Capture the cell that displays the provided text and extract its [x, y] central coordinate. 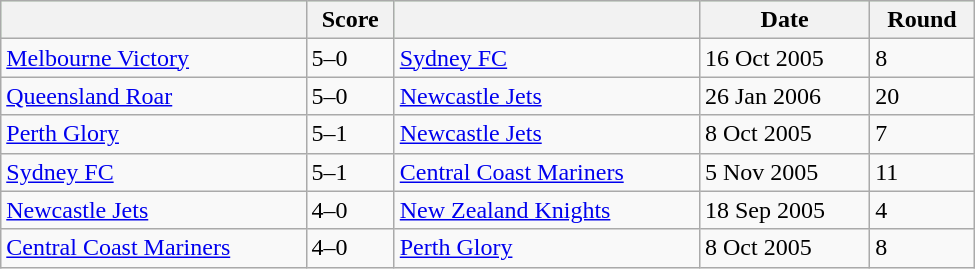
16 Oct 2005 [784, 58]
Round [922, 20]
26 Jan 2006 [784, 96]
11 [922, 172]
20 [922, 96]
7 [922, 134]
Date [784, 20]
New Zealand Knights [546, 210]
18 Sep 2005 [784, 210]
5 Nov 2005 [784, 172]
4 [922, 210]
Queensland Roar [154, 96]
Score [350, 20]
Melbourne Victory [154, 58]
